Find where the given text appears and provide that cell's center as (x, y) coordinate. 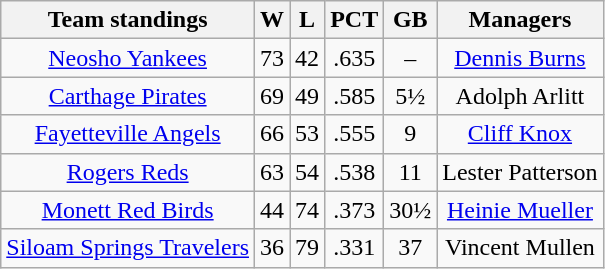
Managers (520, 20)
.331 (354, 248)
Siloam Springs Travelers (128, 248)
44 (272, 210)
Heinie Mueller (520, 210)
66 (272, 134)
– (410, 58)
Cliff Knox (520, 134)
63 (272, 172)
Dennis Burns (520, 58)
PCT (354, 20)
Rogers Reds (128, 172)
L (308, 20)
Carthage Pirates (128, 96)
Monett Red Birds (128, 210)
5½ (410, 96)
Vincent Mullen (520, 248)
73 (272, 58)
Neosho Yankees (128, 58)
53 (308, 134)
74 (308, 210)
79 (308, 248)
Lester Patterson (520, 172)
49 (308, 96)
.635 (354, 58)
69 (272, 96)
11 (410, 172)
.373 (354, 210)
30½ (410, 210)
W (272, 20)
Adolph Arlitt (520, 96)
9 (410, 134)
.585 (354, 96)
37 (410, 248)
.555 (354, 134)
36 (272, 248)
Team standings (128, 20)
.538 (354, 172)
42 (308, 58)
Fayetteville Angels (128, 134)
54 (308, 172)
GB (410, 20)
